Find where the given text appears and provide that cell's center as [x, y] coordinate. 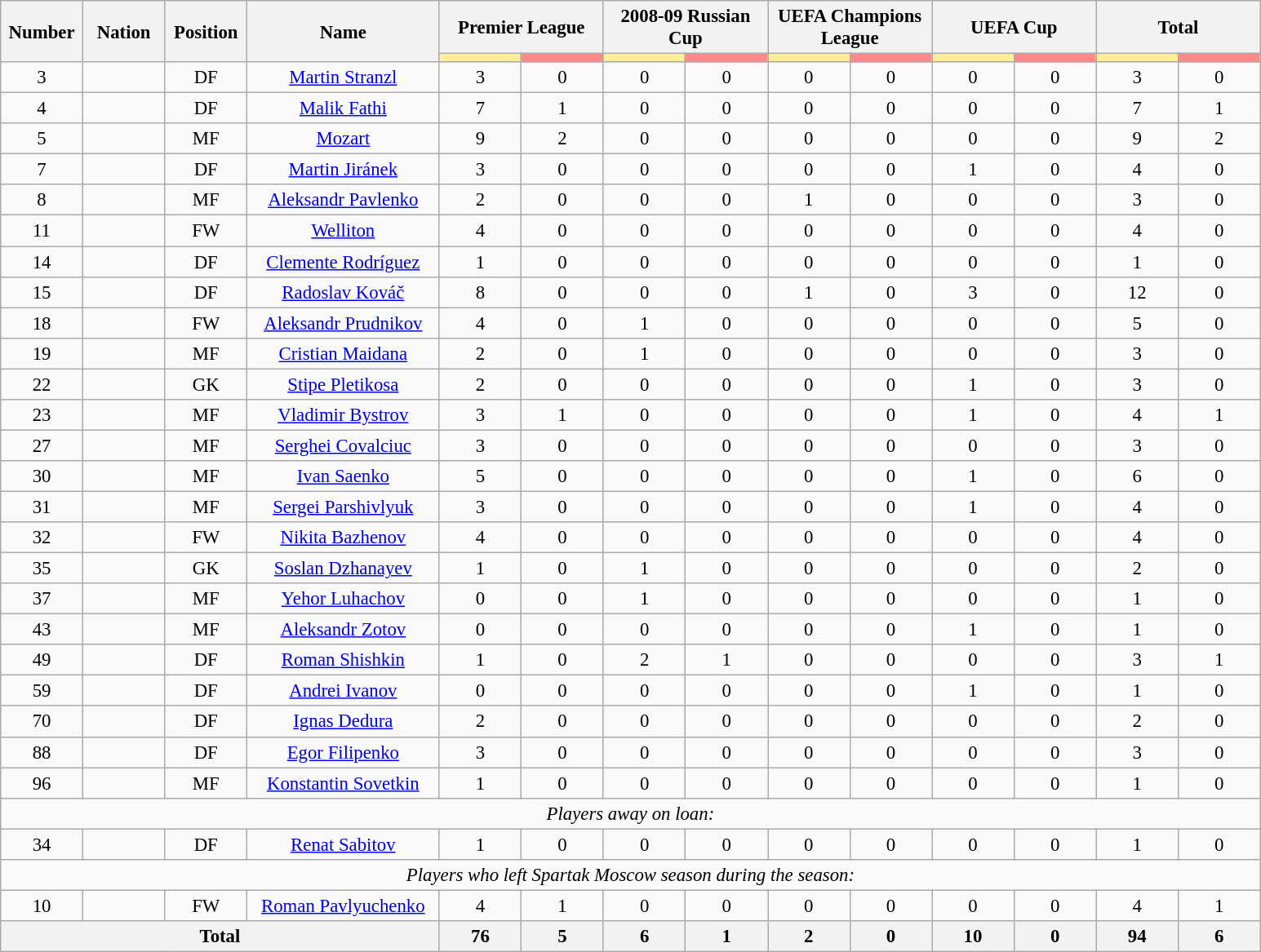
Vladimir Bystrov [344, 415]
18 [42, 323]
Egor Filipenko [344, 752]
Mozart [344, 139]
27 [42, 445]
Soslan Dzhanayev [344, 569]
Position [206, 31]
34 [42, 844]
32 [42, 538]
Welliton [344, 231]
Players away on loan: [630, 813]
Premier League [521, 28]
Players who left Spartak Moscow season during the season: [630, 875]
76 [480, 937]
30 [42, 476]
UEFA Cup [1014, 28]
12 [1138, 292]
Martin Jiránek [344, 170]
Aleksandr Prudnikov [344, 323]
31 [42, 507]
Ignas Dedura [344, 722]
11 [42, 231]
Clemente Rodríguez [344, 262]
59 [42, 691]
Name [344, 31]
Nation [124, 31]
Cristian Maidana [344, 353]
23 [42, 415]
Aleksandr Zotov [344, 630]
19 [42, 353]
Number [42, 31]
Radoslav Kováč [344, 292]
14 [42, 262]
Roman Shishkin [344, 660]
Renat Sabitov [344, 844]
Stipe Pletikosa [344, 384]
Martin Stranzl [344, 77]
Roman Pavlyuchenko [344, 906]
Ivan Saenko [344, 476]
94 [1138, 937]
96 [42, 783]
Yehor Luhachov [344, 599]
Malik Fathi [344, 108]
UEFA Champions League [849, 28]
37 [42, 599]
43 [42, 630]
Sergei Parshivlyuk [344, 507]
15 [42, 292]
Aleksandr Pavlenko [344, 200]
35 [42, 569]
22 [42, 384]
2008-09 Russian Cup [686, 28]
70 [42, 722]
Serghei Covalciuc [344, 445]
Konstantin Sovetkin [344, 783]
Andrei Ivanov [344, 691]
Nikita Bazhenov [344, 538]
49 [42, 660]
88 [42, 752]
